From the cell containing the given text, extract its center point as (x, y) coordinate. 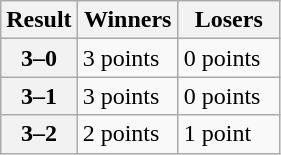
Losers (228, 20)
1 point (228, 134)
Result (39, 20)
3–0 (39, 58)
3–2 (39, 134)
3–1 (39, 96)
Winners (128, 20)
2 points (128, 134)
